Search for the cell housing the specified text and yield its (x, y) center coordinate. 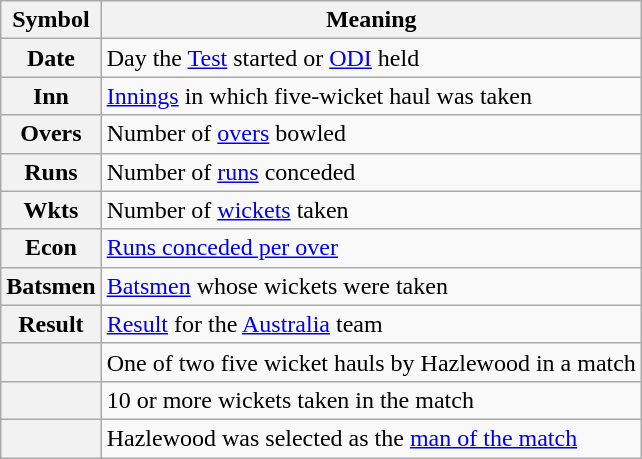
10 or more wickets taken in the match (371, 400)
Hazlewood was selected as the man of the match (371, 438)
One of two five wicket hauls by Hazlewood in a match (371, 362)
Runs (51, 172)
Overs (51, 134)
Number of overs bowled (371, 134)
Inn (51, 96)
Number of runs conceded (371, 172)
Result (51, 324)
Date (51, 58)
Meaning (371, 20)
Wkts (51, 210)
Innings in which five-wicket haul was taken (371, 96)
Day the Test started or ODI held (371, 58)
Econ (51, 248)
Batsmen whose wickets were taken (371, 286)
Runs conceded per over (371, 248)
Result for the Australia team (371, 324)
Number of wickets taken (371, 210)
Symbol (51, 20)
Batsmen (51, 286)
